Return [x, y] of the center of cell containing provided text 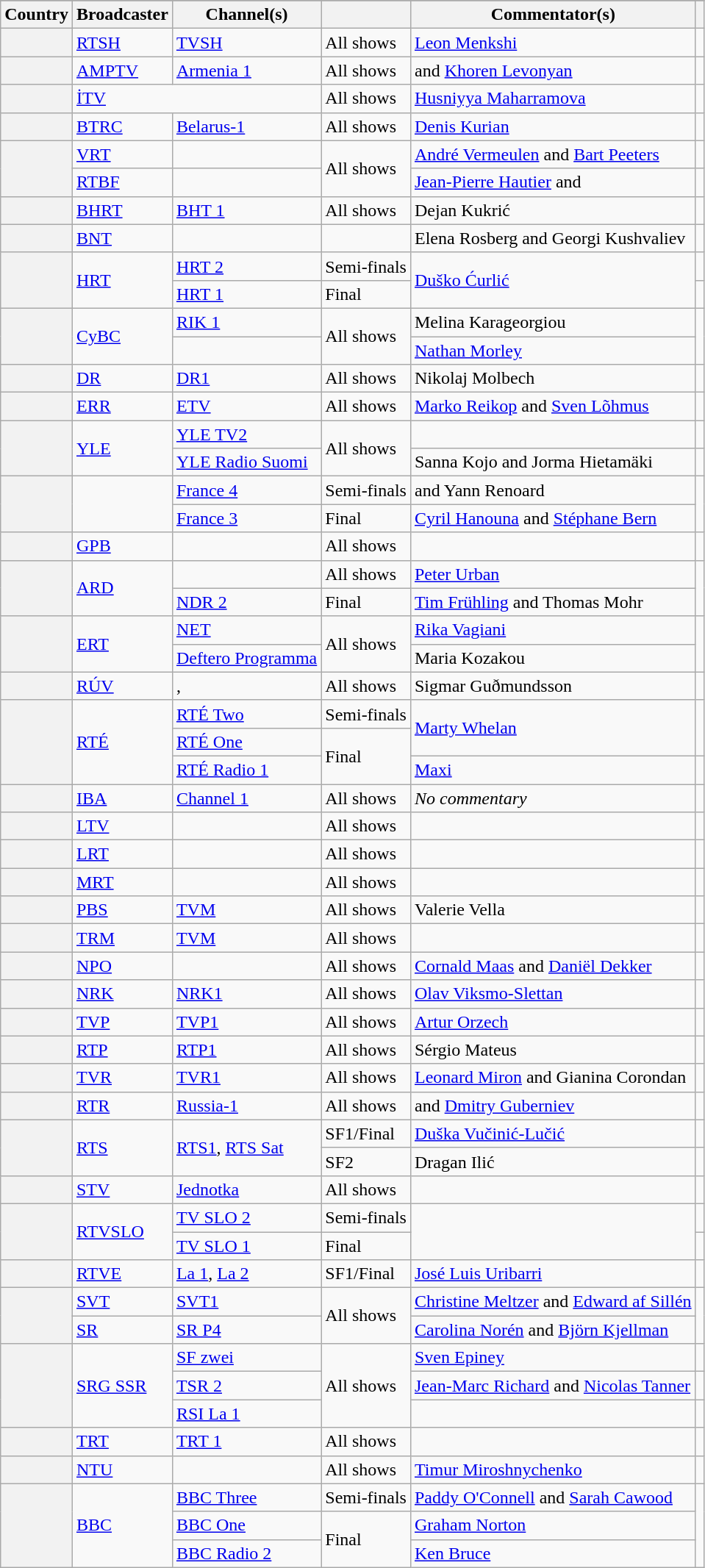
RTBF [122, 182]
RTÉ One [246, 742]
DR [122, 379]
Olav Viksmo-Slettan [553, 994]
SR [122, 1330]
Rika Vagiani [553, 630]
Ken Bruce [553, 1553]
LRT [122, 854]
Commentator(s) [553, 15]
and Khoren Levonyan [553, 71]
Channel 1 [246, 798]
Husniyya Maharramova [553, 99]
Christine Meltzer and Edward af Sillén [553, 1302]
AMPTV [122, 71]
HRT 2 [246, 266]
Leon Menkshi [553, 43]
RTR [122, 1106]
Sérgio Mateus [553, 1050]
ARD [122, 588]
and Yann Renoard [553, 490]
Valerie Vella [553, 910]
NTU [122, 1469]
Maxi [553, 770]
Duška Vučinić-Lučić [553, 1134]
Dejan Kukrić [553, 210]
Channel(s) [246, 15]
Melina Karageorgiou [553, 322]
BTRC [122, 126]
José Luis Uribarri [553, 1274]
İTV [196, 99]
TRT 1 [246, 1442]
TRM [122, 938]
RTP [122, 1050]
BHT 1 [246, 210]
RTÉ Two [246, 714]
La 1, La 2 [246, 1274]
France 3 [246, 518]
YLE [122, 448]
ETV [246, 407]
TVP [122, 1022]
TSR 2 [246, 1386]
Sigmar Guðmundsson [553, 686]
HRT 1 [246, 294]
France 4 [246, 490]
BBC Radio 2 [246, 1553]
Armenia 1 [246, 71]
Russia-1 [246, 1106]
PBS [122, 910]
Carolina Norén and Björn Kjellman [553, 1330]
MRT [122, 882]
SR P4 [246, 1330]
RÚV [122, 686]
RIK 1 [246, 322]
STV [122, 1189]
Paddy O'Connell and Sarah Cawood [553, 1497]
RTS [122, 1148]
Dragan Ilić [553, 1161]
VRT [122, 154]
Jednotka [246, 1189]
NPO [122, 966]
RTÉ Radio 1 [246, 770]
BBC [122, 1525]
Tim Frühling and Thomas Mohr [553, 602]
Duško Ćurlić [553, 280]
Jean-Marc Richard and Nicolas Tanner [553, 1386]
Maria Kozakou [553, 658]
Leonard Miron and Gianina Corondan [553, 1078]
NDR 2 [246, 602]
ERT [122, 644]
SVT1 [246, 1302]
Nathan Morley [553, 351]
BHRT [122, 210]
IBA [122, 798]
Denis Kurian [553, 126]
TVP1 [246, 1022]
RTSH [122, 43]
Marty Whelan [553, 728]
André Vermeulen and Bart Peeters [553, 154]
GPB [122, 546]
Artur Orzech [553, 1022]
LTV [122, 826]
, [246, 686]
RSI La 1 [246, 1414]
Peter Urban [553, 574]
BBC Three [246, 1497]
YLE Radio Suomi [246, 462]
SVT [122, 1302]
Country [37, 15]
RTVE [122, 1274]
Broadcaster [122, 15]
No commentary [553, 798]
Sven Epiney [553, 1358]
and Dmitry Guberniev [553, 1106]
TV SLO 2 [246, 1217]
TVR [122, 1078]
BNT [122, 238]
YLE TV2 [246, 434]
RTÉ [122, 742]
TVR1 [246, 1078]
Jean-Pierre Hautier and [553, 182]
Sanna Kojo and Jorma Hietamäki [553, 462]
RTP1 [246, 1050]
TRT [122, 1442]
Elena Rosberg and Georgi Kushvaliev [553, 238]
DR1 [246, 379]
Graham Norton [553, 1525]
ERR [122, 407]
Deftero Programma [246, 658]
Belarus-1 [246, 126]
SRG SSR [122, 1386]
SF zwei [246, 1358]
Cornald Maas and Daniël Dekker [553, 966]
TV SLO 1 [246, 1246]
Timur Miroshnychenko [553, 1469]
NET [246, 630]
RTVSLO [122, 1231]
Nikolaj Molbech [553, 379]
NRK1 [246, 994]
NRK [122, 994]
BBC One [246, 1525]
CyBC [122, 336]
SF2 [366, 1161]
RTS1, RTS Sat [246, 1148]
TVSH [246, 43]
Marko Reikop and Sven Lõhmus [553, 407]
HRT [122, 280]
Cyril Hanouna and Stéphane Bern [553, 518]
